Output the [X, Y] coordinate of the center of the cell containing the given text.  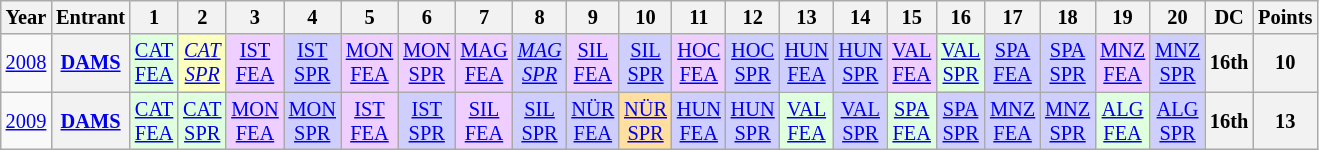
DC [1229, 17]
Entrant [90, 17]
2009 [26, 121]
1 [154, 17]
12 [753, 17]
17 [1012, 17]
Points [1285, 17]
6 [426, 17]
HOCFEA [699, 63]
19 [1122, 17]
4 [312, 17]
ALGSPR [1178, 121]
7 [484, 17]
5 [370, 17]
20 [1178, 17]
8 [540, 17]
14 [860, 17]
11 [699, 17]
NÜRFEA [592, 121]
MAGFEA [484, 63]
HOCSPR [753, 63]
16 [960, 17]
ALGFEA [1122, 121]
2008 [26, 63]
15 [912, 17]
9 [592, 17]
2 [202, 17]
MAGSPR [540, 63]
18 [1068, 17]
NÜRSPR [646, 121]
3 [254, 17]
Year [26, 17]
